Output the (X, Y) coordinate of the center of the cell containing the given text.  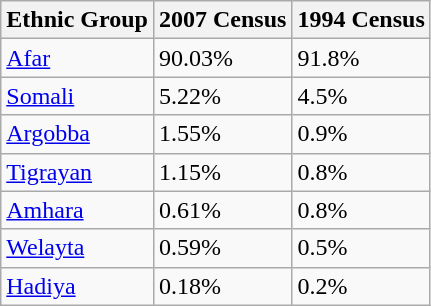
Afar (78, 58)
0.18% (222, 286)
Welayta (78, 248)
5.22% (222, 96)
Ethnic Group (78, 20)
1994 Census (361, 20)
2007 Census (222, 20)
0.59% (222, 248)
90.03% (222, 58)
Argobba (78, 134)
0.5% (361, 248)
1.15% (222, 172)
Hadiya (78, 286)
Somali (78, 96)
0.61% (222, 210)
1.55% (222, 134)
4.5% (361, 96)
0.2% (361, 286)
Tigrayan (78, 172)
91.8% (361, 58)
Amhara (78, 210)
0.9% (361, 134)
